Locate the cell with the specified text and output its [x, y] center coordinate. 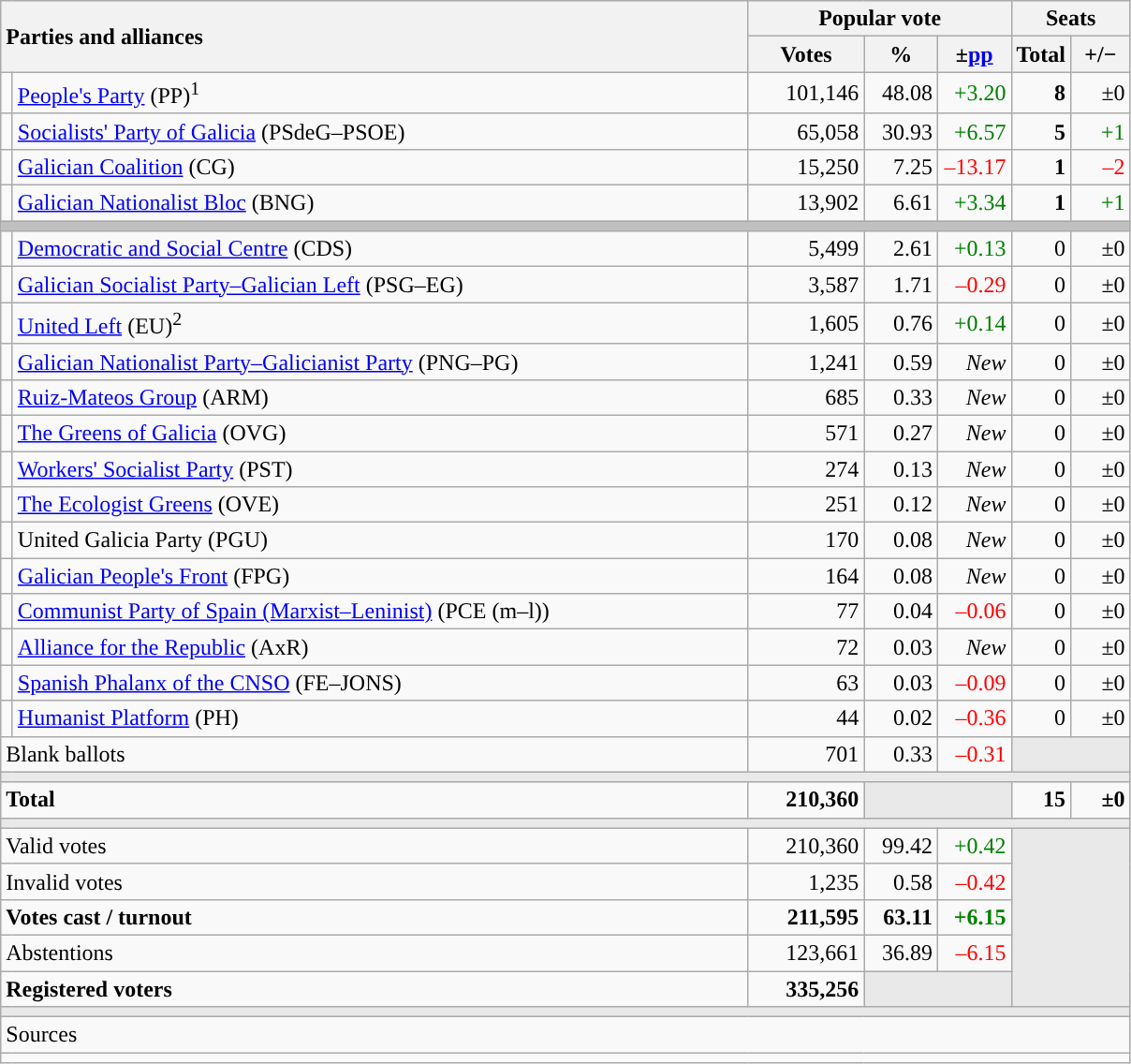
8 [1041, 94]
+6.15 [974, 917]
Workers' Socialist Party (PST) [380, 469]
People's Party (PP)1 [380, 94]
+3.20 [974, 94]
Seats [1071, 19]
6.61 [901, 203]
–0.36 [974, 718]
0.13 [901, 469]
101,146 [806, 94]
1,241 [806, 362]
The Ecologist Greens (OVE) [380, 505]
Galician Nationalist Party–Galicianist Party (PNG–PG) [380, 362]
±pp [974, 54]
–0.06 [974, 612]
1,235 [806, 881]
United Galicia Party (PGU) [380, 540]
685 [806, 397]
Abstentions [375, 953]
5 [1041, 131]
Sources [565, 1035]
335,256 [806, 989]
44 [806, 718]
Popular vote [880, 19]
+/− [1101, 54]
+6.57 [974, 131]
15,250 [806, 167]
–13.17 [974, 167]
7.25 [901, 167]
164 [806, 576]
123,661 [806, 953]
The Greens of Galicia (OVG) [380, 433]
0.58 [901, 881]
77 [806, 612]
Communist Party of Spain (Marxist–Leninist) (PCE (m–l)) [380, 612]
Valid votes [375, 846]
1,605 [806, 324]
–6.15 [974, 953]
Galician Socialist Party–Galician Left (PSG–EG) [380, 285]
571 [806, 433]
15 [1041, 800]
–2 [1101, 167]
30.93 [901, 131]
+0.42 [974, 846]
Alliance for the Republic (AxR) [380, 647]
+0.14 [974, 324]
Invalid votes [375, 881]
Humanist Platform (PH) [380, 718]
Blank ballots [375, 754]
Votes cast / turnout [375, 917]
3,587 [806, 285]
211,595 [806, 917]
Socialists' Party of Galicia (PSdeG–PSOE) [380, 131]
Galician Nationalist Bloc (BNG) [380, 203]
Democratic and Social Centre (CDS) [380, 249]
65,058 [806, 131]
Galician People's Front (FPG) [380, 576]
0.12 [901, 505]
72 [806, 647]
–0.29 [974, 285]
63.11 [901, 917]
99.42 [901, 846]
0.59 [901, 362]
+3.34 [974, 203]
274 [806, 469]
Registered voters [375, 989]
Galician Coalition (CG) [380, 167]
+0.13 [974, 249]
2.61 [901, 249]
170 [806, 540]
701 [806, 754]
36.89 [901, 953]
251 [806, 505]
0.27 [901, 433]
63 [806, 683]
–0.31 [974, 754]
0.76 [901, 324]
0.02 [901, 718]
5,499 [806, 249]
1.71 [901, 285]
–0.42 [974, 881]
Votes [806, 54]
Spanish Phalanx of the CNSO (FE–JONS) [380, 683]
Ruiz-Mateos Group (ARM) [380, 397]
% [901, 54]
United Left (EU)2 [380, 324]
Parties and alliances [375, 37]
13,902 [806, 203]
–0.09 [974, 683]
48.08 [901, 94]
0.04 [901, 612]
